Pinpoint the cell where the given text exists, returning its (x, y) midpoint coordinate. 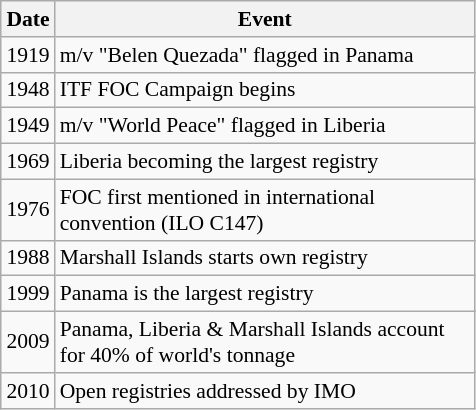
Marshall Islands starts own registry (265, 258)
1988 (28, 258)
Event (265, 19)
Date (28, 19)
1948 (28, 90)
2010 (28, 391)
FOC first mentioned in international convention (ILO C147) (265, 210)
2009 (28, 342)
1969 (28, 162)
Open registries addressed by IMO (265, 391)
m/v "Belen Quezada" flagged in Panama (265, 55)
1999 (28, 294)
1976 (28, 210)
ITF FOC Campaign begins (265, 90)
1919 (28, 55)
Panama is the largest registry (265, 294)
Panama, Liberia & Marshall Islands account for 40% of world's tonnage (265, 342)
Liberia becoming the largest registry (265, 162)
1949 (28, 126)
m/v "World Peace" flagged in Liberia (265, 126)
